Search for the cell housing the specified text and yield its [x, y] center coordinate. 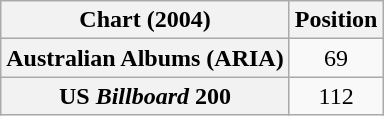
US Billboard 200 [145, 96]
Chart (2004) [145, 20]
69 [336, 58]
112 [336, 96]
Australian Albums (ARIA) [145, 58]
Position [336, 20]
